For the text-containing cell, return its midpoint in [x, y] coordinate format. 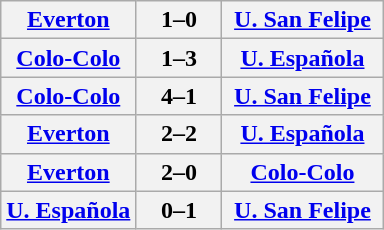
2–2 [179, 134]
0–1 [179, 210]
4–1 [179, 96]
1–3 [179, 58]
2–0 [179, 172]
1–0 [179, 20]
